Determine the (X, Y) coordinate at the center of the cell enclosing the given text.  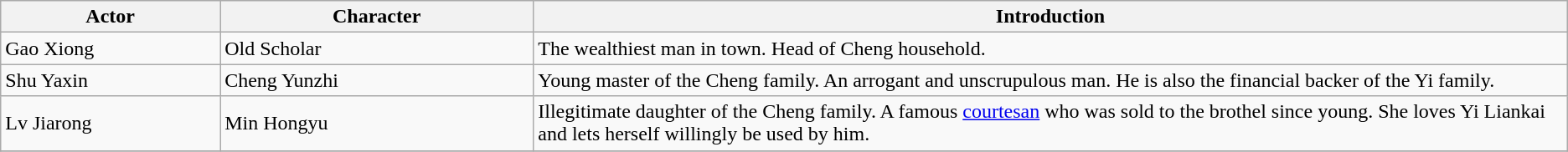
Introduction (1050, 17)
Lv Jiarong (111, 124)
The wealthiest man in town. Head of Cheng household. (1050, 48)
Cheng Yunzhi (377, 80)
Actor (111, 17)
Gao Xiong (111, 48)
Character (377, 17)
Shu Yaxin (111, 80)
Old Scholar (377, 48)
Min Hongyu (377, 124)
Young master of the Cheng family. An arrogant and unscrupulous man. He is also the financial backer of the Yi family. (1050, 80)
